Return the [x, y] coordinate for the center point of the cell that contains the specified text.  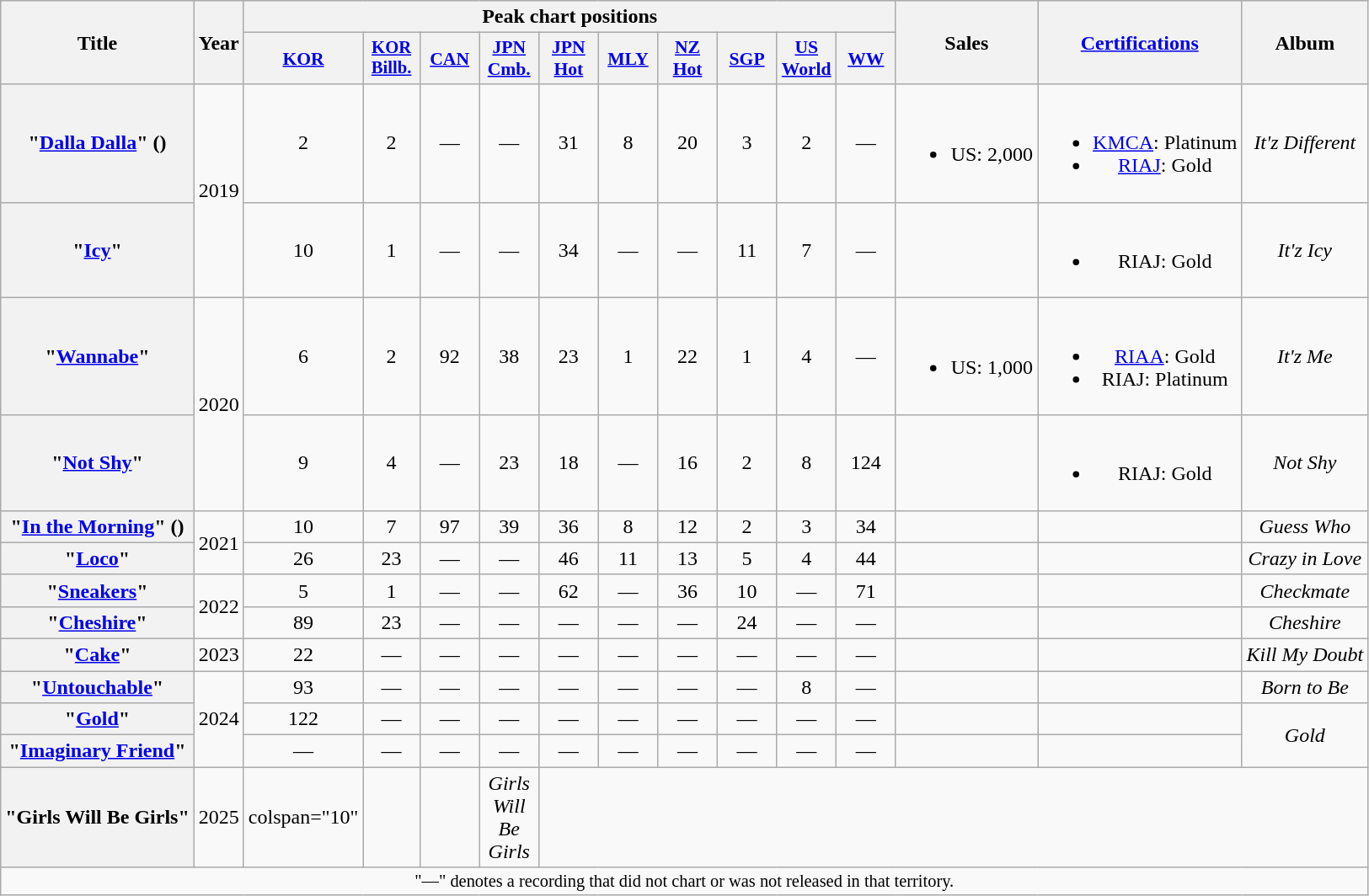
2023 [219, 654]
Gold [1305, 735]
"Imaginary Friend" [98, 751]
"Cheshire" [98, 622]
"In the Morning" () [98, 526]
20 [687, 143]
13 [687, 558]
JPNHot [570, 59]
It'z Different [1305, 143]
KOR [303, 59]
colspan="10" [303, 817]
Certifications [1140, 42]
71 [866, 590]
2022 [219, 606]
Year [219, 42]
It'z Icy [1305, 249]
USWorld [807, 59]
18 [570, 463]
2019 [219, 190]
"Sneakers" [98, 590]
SGP [746, 59]
38 [509, 356]
89 [303, 622]
124 [866, 463]
NZHot [687, 59]
Not Shy [1305, 463]
"Dalla Dalla" () [98, 143]
2021 [219, 542]
62 [570, 590]
"Gold" [98, 719]
26 [303, 558]
"Girls Will Be Girls" [98, 817]
"Icy" [98, 249]
Girls Will Be Girls [509, 817]
Peak chart positions [570, 17]
KMCA: Platinum RIAJ: Gold [1140, 143]
93 [303, 686]
JPNCmb. [509, 59]
97 [450, 526]
Sales [966, 42]
Album [1305, 42]
"Cake" [98, 654]
122 [303, 719]
31 [570, 143]
"Loco" [98, 558]
US: 1,000 [966, 356]
2024 [219, 718]
KORBillb. [392, 59]
Kill My Doubt [1305, 654]
"—" denotes a recording that did not chart or was not released in that territory. [684, 882]
24 [746, 622]
It'z Me [1305, 356]
6 [303, 356]
"Wannabe" [98, 356]
2020 [219, 404]
"Not Shy" [98, 463]
Born to Be [1305, 686]
Guess Who [1305, 526]
Crazy in Love [1305, 558]
CAN [450, 59]
44 [866, 558]
2025 [219, 817]
16 [687, 463]
"Untouchable" [98, 686]
Cheshire [1305, 622]
9 [303, 463]
12 [687, 526]
US: 2,000 [966, 143]
RIAA: GoldRIAJ: Platinum [1140, 356]
92 [450, 356]
39 [509, 526]
46 [570, 558]
MLY [628, 59]
Title [98, 42]
WW [866, 59]
Checkmate [1305, 590]
